Detect which cell encompasses the target text, then output its [x, y] center coordinate. 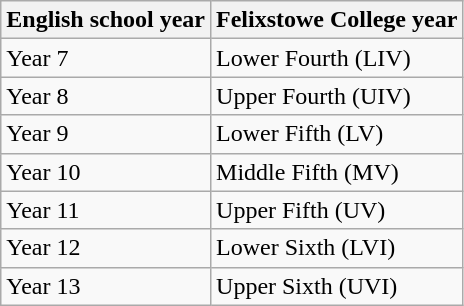
Year 11 [106, 210]
Year 12 [106, 248]
Lower Fifth (LV) [337, 134]
Lower Fourth (LIV) [337, 58]
Year 8 [106, 96]
Lower Sixth (LVI) [337, 248]
Year 7 [106, 58]
Year 10 [106, 172]
Felixstowe College year [337, 20]
Middle Fifth (MV) [337, 172]
Upper Sixth (UVI) [337, 286]
Year 13 [106, 286]
Upper Fifth (UV) [337, 210]
Year 9 [106, 134]
English school year [106, 20]
Upper Fourth (UIV) [337, 96]
